Capture the cell that displays the provided text and extract its [X, Y] central coordinate. 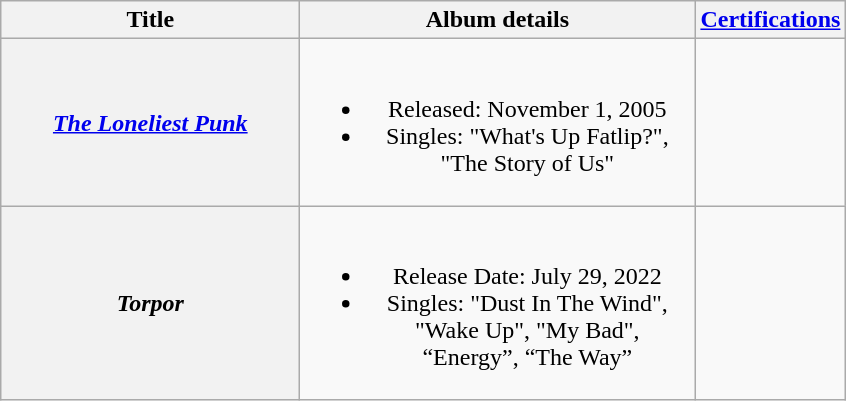
Torpor [150, 303]
Release Date: July 29, 2022Singles: "Dust In The Wind", "Wake Up", "My Bad", “Energy”, “The Way” [498, 303]
Released: November 1, 2005Singles: "What's Up Fatlip?", "The Story of Us" [498, 122]
Title [150, 20]
Album details [498, 20]
The Loneliest Punk [150, 122]
Certifications [770, 20]
